Return the (x, y) coordinate for the center point of the cell that contains the specified text.  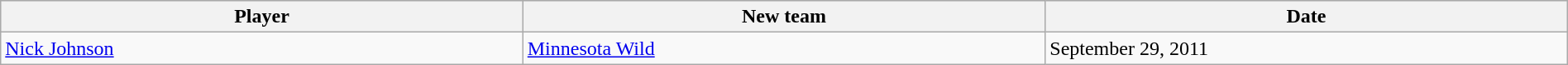
September 29, 2011 (1307, 48)
Nick Johnson (262, 48)
Player (262, 17)
Minnesota Wild (784, 48)
New team (784, 17)
Date (1307, 17)
